Search for the cell housing the specified text and yield its [X, Y] center coordinate. 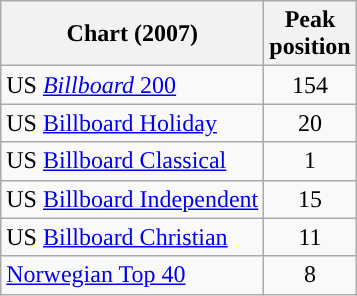
15 [310, 199]
US Billboard 200 [132, 85]
8 [310, 275]
154 [310, 85]
US Billboard Holiday [132, 123]
Peakposition [310, 34]
US Billboard Classical [132, 161]
Norwegian Top 40 [132, 275]
11 [310, 237]
US Billboard Christian [132, 237]
Chart (2007) [132, 34]
20 [310, 123]
US Billboard Independent [132, 199]
1 [310, 161]
